Output the (X, Y) coordinate of the center of the cell containing the given text.  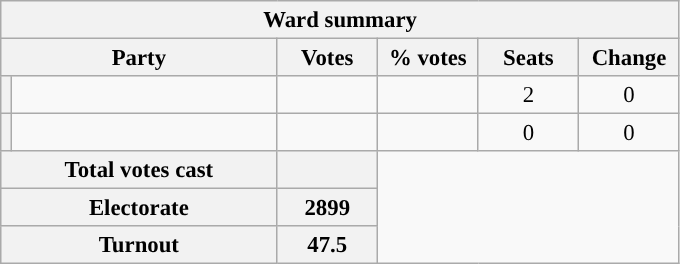
Total votes cast (139, 170)
Change (630, 58)
Ward summary (340, 20)
Party (139, 58)
Turnout (139, 245)
47.5 (328, 245)
Electorate (139, 208)
Seats (528, 58)
2 (528, 95)
2899 (328, 208)
Votes (328, 58)
% votes (428, 58)
